Return (x, y) of the center of cell containing provided text 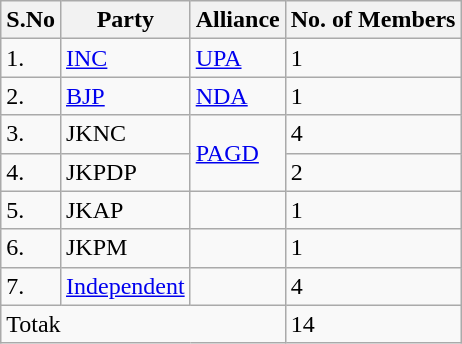
Alliance (238, 20)
6. (31, 248)
INC (125, 58)
S.No (31, 20)
14 (373, 324)
NDA (238, 96)
5. (31, 210)
BJP (125, 96)
2. (31, 96)
UPA (238, 58)
2 (373, 172)
Party (125, 20)
JKPM (125, 248)
7. (31, 286)
3. (31, 134)
JKPDP (125, 172)
JKAP (125, 210)
Independent (125, 286)
JKNC (125, 134)
1. (31, 58)
Totak (143, 324)
PAGD (238, 153)
No. of Members (373, 20)
4. (31, 172)
